Extract the [X, Y] coordinate from the center of the cell holding the provided text.  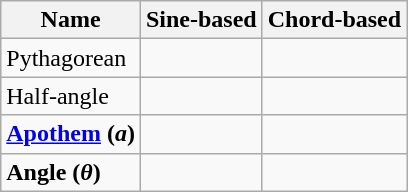
Sine-based [201, 20]
Name [71, 20]
Half-angle [71, 96]
Angle (θ) [71, 172]
Apothem (a) [71, 134]
Pythagorean [71, 58]
Chord-based [334, 20]
